Extract the (X, Y) coordinate from the center of the cell holding the provided text.  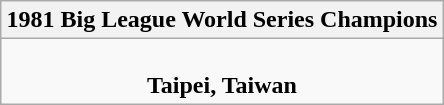
Taipei, Taiwan (222, 72)
1981 Big League World Series Champions (222, 20)
